Pinpoint the cell where the given text exists, returning its (X, Y) midpoint coordinate. 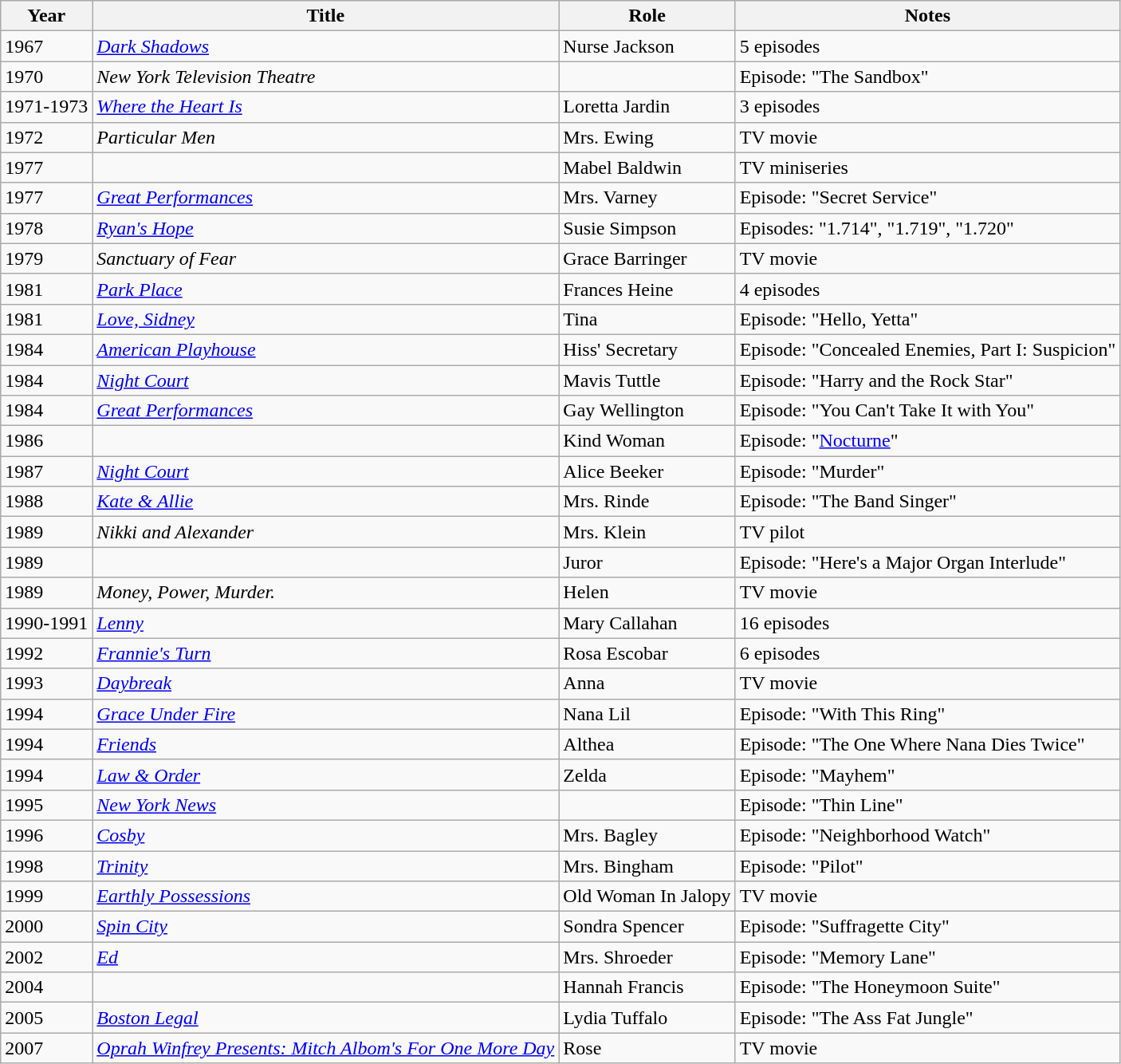
Episode: "Pilot" (928, 865)
Old Woman In Jalopy (647, 897)
Grace Under Fire (325, 714)
Nurse Jackson (647, 46)
Sanctuary of Fear (325, 258)
5 episodes (928, 46)
Episode: "Memory Lane" (928, 957)
Nana Lil (647, 714)
1972 (46, 137)
Lydia Tuffalo (647, 1018)
Juror (647, 562)
Mrs. Bagley (647, 835)
Helen (647, 593)
Episode: "Thin Line" (928, 805)
Mrs. Rinde (647, 502)
TV pilot (928, 532)
Episode: "Here's a Major Organ Interlude" (928, 562)
Trinity (325, 865)
3 episodes (928, 107)
Episode: "With This Ring" (928, 714)
Where the Heart Is (325, 107)
Ryan's Hope (325, 228)
New York News (325, 805)
Episode: "You Can't Take It with You" (928, 411)
1990-1991 (46, 623)
Frances Heine (647, 289)
Episode: "Secret Service" (928, 198)
Zelda (647, 774)
Episode: "The Honeymoon Suite" (928, 987)
1987 (46, 471)
Kind Woman (647, 441)
Role (647, 16)
Episode: "Nocturne" (928, 441)
1970 (46, 77)
1967 (46, 46)
Friends (325, 744)
Frannie's Turn (325, 653)
Rosa Escobar (647, 653)
Kate & Allie (325, 502)
1992 (46, 653)
Mabel Baldwin (647, 167)
Episode: "The One Where Nana Dies Twice" (928, 744)
Grace Barringer (647, 258)
Episode: "Hello, Yetta" (928, 319)
Episode: "Neighborhood Watch" (928, 835)
Episode: "Murder" (928, 471)
1996 (46, 835)
Gay Wellington (647, 411)
Law & Order (325, 774)
American Playhouse (325, 349)
Sondra Spencer (647, 927)
New York Television Theatre (325, 77)
2002 (46, 957)
Episodes: "1.714", "1.719", "1.720" (928, 228)
Mrs. Bingham (647, 865)
Year (46, 16)
Tina (647, 319)
Mrs. Klein (647, 532)
Althea (647, 744)
1978 (46, 228)
1971-1973 (46, 107)
Money, Power, Murder. (325, 593)
2005 (46, 1018)
Episode: "The Ass Fat Jungle" (928, 1018)
Lenny (325, 623)
Title (325, 16)
1993 (46, 684)
1986 (46, 441)
Mrs. Ewing (647, 137)
Alice Beeker (647, 471)
1995 (46, 805)
Oprah Winfrey Presents: Mitch Albom's For One More Day (325, 1048)
Mrs. Shroeder (647, 957)
Episode: "Concealed Enemies, Part I: Suspicion" (928, 349)
1998 (46, 865)
Episode: "Mayhem" (928, 774)
Episode: "Suffragette City" (928, 927)
Love, Sidney (325, 319)
Spin City (325, 927)
Mavis Tuttle (647, 380)
Rose (647, 1048)
Earthly Possessions (325, 897)
2004 (46, 987)
Susie Simpson (647, 228)
Episode: "The Sandbox" (928, 77)
Boston Legal (325, 1018)
4 episodes (928, 289)
Hannah Francis (647, 987)
Particular Men (325, 137)
Mrs. Varney (647, 198)
Mary Callahan (647, 623)
1988 (46, 502)
Ed (325, 957)
Daybreak (325, 684)
Hiss' Secretary (647, 349)
Dark Shadows (325, 46)
TV miniseries (928, 167)
Loretta Jardin (647, 107)
Episode: "Harry and the Rock Star" (928, 380)
16 episodes (928, 623)
Episode: "The Band Singer" (928, 502)
Nikki and Alexander (325, 532)
6 episodes (928, 653)
2007 (46, 1048)
Notes (928, 16)
2000 (46, 927)
1979 (46, 258)
1999 (46, 897)
Cosby (325, 835)
Park Place (325, 289)
Anna (647, 684)
